Locate the cell with the specified text and output its [X, Y] center coordinate. 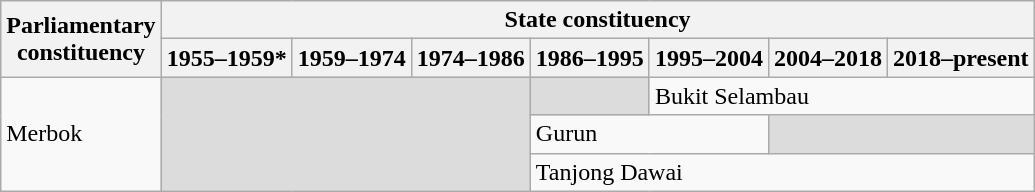
Parliamentaryconstituency [81, 39]
2018–present [960, 58]
1955–1959* [226, 58]
2004–2018 [828, 58]
Merbok [81, 134]
Gurun [649, 134]
1986–1995 [590, 58]
1995–2004 [708, 58]
Bukit Selambau [842, 96]
State constituency [598, 20]
1974–1986 [470, 58]
1959–1974 [352, 58]
Tanjong Dawai [782, 172]
